Search for the cell housing the specified text and yield its (x, y) center coordinate. 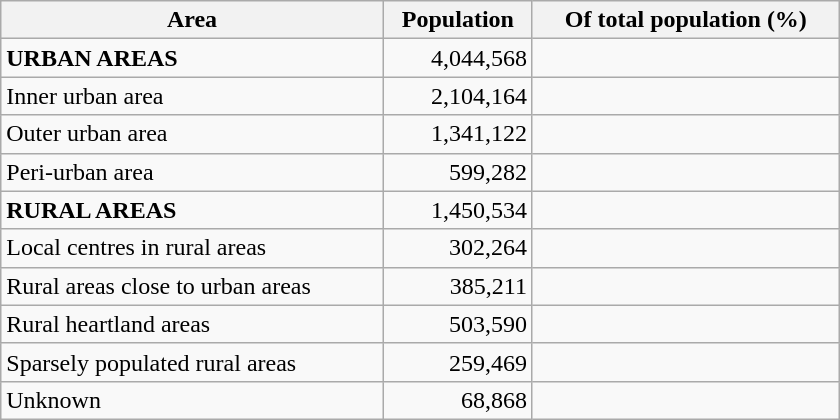
Local centres in rural areas (192, 248)
Rural heartland areas (192, 324)
URBAN AREAS (192, 58)
Peri-urban area (192, 172)
68,868 (458, 400)
259,469 (458, 362)
599,282 (458, 172)
503,590 (458, 324)
Rural areas close to urban areas (192, 286)
1,341,122 (458, 134)
Area (192, 20)
302,264 (458, 248)
RURAL AREAS (192, 210)
4,044,568 (458, 58)
Outer urban area (192, 134)
Inner urban area (192, 96)
1,450,534 (458, 210)
Sparsely populated rural areas (192, 362)
385,211 (458, 286)
Population (458, 20)
Of total population (%) (686, 20)
Unknown (192, 400)
2,104,164 (458, 96)
